Return the [x, y] coordinate for the center point of the cell that contains the specified text.  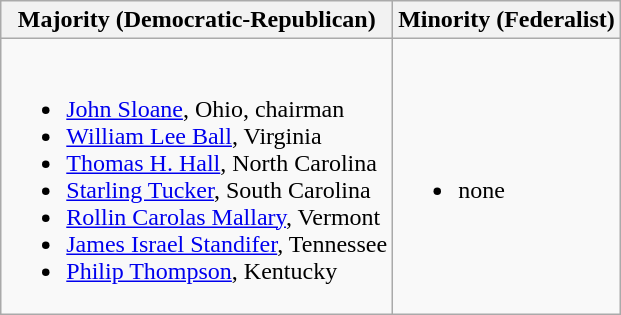
Majority (Democratic-Republican) [197, 20]
Minority (Federalist) [507, 20]
none [507, 176]
